Capture the cell that displays the provided text and extract its [x, y] central coordinate. 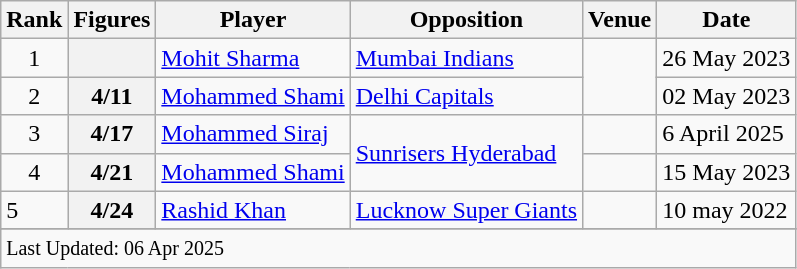
Rashid Khan [253, 210]
15 May 2023 [726, 172]
10 may 2022 [726, 210]
02 May 2023 [726, 96]
2 [34, 96]
26 May 2023 [726, 58]
Date [726, 20]
4/17 [112, 134]
Figures [112, 20]
3 [34, 134]
Sunrisers Hyderabad [466, 153]
1 [34, 58]
4/21 [112, 172]
Player [253, 20]
Rank [34, 20]
Venue [620, 20]
4/24 [112, 210]
Mohit Sharma [253, 58]
Mumbai Indians [466, 58]
Lucknow Super Giants [466, 210]
6 April 2025 [726, 134]
4/11 [112, 96]
Mohammed Siraj [253, 134]
Last Updated: 06 Apr 2025 [398, 248]
5 [34, 210]
4 [34, 172]
Delhi Capitals [466, 96]
Opposition [466, 20]
